From the cell containing the given text, extract its center point as [x, y] coordinate. 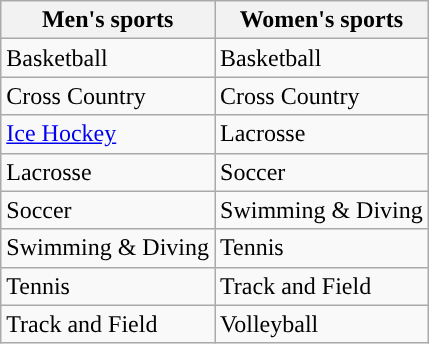
Volleyball [321, 324]
Men's sports [108, 20]
Women's sports [321, 20]
Ice Hockey [108, 134]
